Determine the (X, Y) coordinate at the center of the cell enclosing the given text.  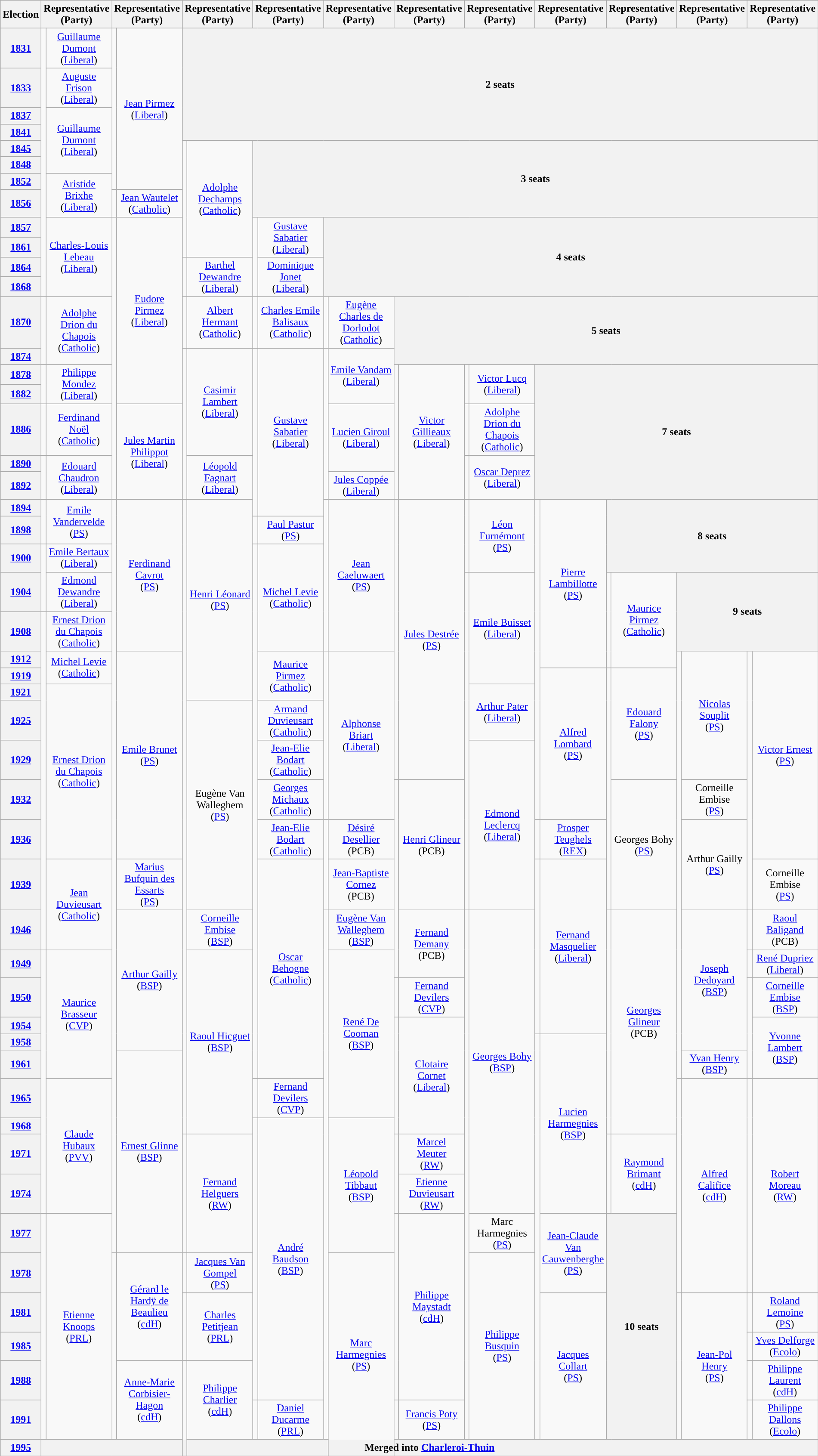
Roland Lemoine(PS) (785, 1312)
1995 (21, 1448)
Philippe Dallons(Ecolo) (785, 1420)
Auguste Frison(Liberal) (79, 88)
Ernest Glinne(BSP) (150, 1152)
1921 (21, 692)
Jean Wautelet(Catholic) (150, 203)
1977 (21, 1233)
Nicolas Souplit(PS) (714, 715)
Gérard le Hardÿ de Beaulieu(cdH) (150, 1307)
Arthur Gailly(PS) (714, 865)
Edmond Dewandre(Liberal) (79, 592)
1939 (21, 885)
Henri Léonard(PS) (220, 600)
1950 (21, 998)
Fernand Masquelier(Liberal) (573, 946)
Eugène Charles de Dorlodot(Catholic) (361, 322)
André Baudson(BSP) (291, 1259)
Jean-Baptiste Cornez(PCB) (361, 885)
1841 (21, 132)
1919 (21, 676)
Paul Pastur(PS) (291, 530)
1904 (21, 592)
Dominique Jonet(Liberal) (291, 277)
Charles Petitjean(PRL) (220, 1326)
1965 (21, 1098)
Victor Lucq(Liberal) (502, 384)
Oscar Deprez(Liberal) (502, 478)
Fernand Helguers(RW) (220, 1193)
1946 (21, 930)
1833 (21, 88)
1870 (21, 322)
Désiré Desellier(PCB) (361, 839)
1852 (21, 181)
Albert Hermant(Catholic) (220, 322)
1861 (21, 247)
Anne-Marie Corbisier-Hagon(cdH) (150, 1400)
Alfred Lombard(PS) (573, 743)
Prosper Teughels(REX) (573, 839)
Philippe Mondez(Liberal) (79, 384)
Clotaire Cornet(Liberal) (431, 1076)
Claude Hubaux(PVV) (79, 1146)
2 seats (500, 84)
1837 (21, 116)
1981 (21, 1312)
1985 (21, 1346)
1971 (21, 1154)
1898 (21, 530)
Lucien Harmegnies(BSP) (573, 1123)
1988 (21, 1380)
1882 (21, 394)
4 seats (571, 257)
Casimir Lambert(Liberal) (220, 401)
Jules Martin Philippot(Liberal) (150, 452)
1932 (21, 799)
Raymond Brimant(cdH) (644, 1174)
Emile Vandervelde(PS) (79, 522)
Victor Gillieaux(Liberal) (431, 432)
Oscar Behogne(Catholic) (291, 968)
Daniel Ducarme(PRL) (291, 1420)
Eugène Van Walleghem(BSP) (361, 930)
Arthur Pater(Liberal) (502, 712)
Jacques Collart(PS) (573, 1366)
Ferdinand Noël(Catholic) (79, 430)
1936 (21, 839)
Charles Emile Balisaux(Catholic) (291, 322)
Edouard Chaudron(Liberal) (79, 478)
Georges Bohy(PS) (644, 844)
1874 (21, 356)
1845 (21, 148)
Philippe Charlier(cdH) (220, 1400)
Emile Vandam(Liberal) (361, 376)
Georges Michaux(Catholic) (291, 799)
Edouard Falony(PS) (644, 723)
Pierre Lambillotte(PS) (573, 584)
Ferdinand Cavrot(PS) (150, 575)
Eugène Van Walleghem(PS) (220, 805)
Maurice Brasseur(CVP) (79, 1014)
1908 (21, 631)
Barthel Dewandre(Liberal) (220, 277)
1978 (21, 1273)
Léopold Tibbaut(BSP) (361, 1185)
Georges Bohy(BSP) (502, 1062)
1892 (21, 485)
Jules Coppée(Liberal) (361, 485)
Henri Glineur(PCB) (431, 844)
Lucien Giroul(Liberal) (361, 438)
1900 (21, 558)
Jacques Van Gompel(PS) (220, 1273)
Aristide Brixhe(Liberal) (79, 195)
René Dupriez(Liberal) (785, 964)
Alfred Califice(cdH) (714, 1185)
Alphonse Briart(Liberal) (361, 735)
Yvonne Lambert(BSP) (785, 1048)
Etienne Duvieusart(RW) (431, 1193)
Fernand Demany(PCB) (431, 944)
1868 (21, 287)
1949 (21, 964)
Emile Bertaux(Liberal) (79, 558)
1968 (21, 1126)
Election (21, 15)
9 seats (747, 612)
1856 (21, 203)
Francis Poty(PS) (431, 1420)
Armand Duvieusart(Catholic) (291, 720)
Etienne Knoops(PRL) (79, 1326)
Joseph Dedoyard(BSP) (714, 980)
Yves Delforge(Ecolo) (785, 1346)
1831 (21, 48)
1958 (21, 1042)
1894 (21, 508)
Léopold Fagnart(Liberal) (220, 478)
Philippe Busquin(PS) (502, 1346)
Léon Furnémont(PS) (502, 536)
Jean Pirmez(Liberal) (150, 109)
1848 (21, 165)
Philippe Laurent(cdH) (785, 1380)
Jean-Pol Henry(PS) (714, 1366)
1991 (21, 1420)
Marcel Meuter(RW) (431, 1154)
1857 (21, 227)
Arthur Gailly(BSP) (150, 980)
Raoul Baligand(PCB) (785, 930)
1864 (21, 267)
3 seats (535, 179)
7 seats (676, 432)
Jean-Claude Van Cauwenberghe(PS) (573, 1253)
Jean Caeluwaert(PS) (361, 575)
Raoul Hicguet(BSP) (220, 1042)
1929 (21, 760)
1961 (21, 1064)
Edmond Leclercq(Liberal) (502, 825)
Charles-Louis Lebeau(Liberal) (79, 257)
5 seats (606, 331)
10 seats (642, 1326)
1878 (21, 374)
1954 (21, 1026)
1912 (21, 659)
Adolphe Dechamps(Catholic) (220, 199)
1974 (21, 1193)
Jean Duvieusart(Catholic) (79, 905)
Yvan Henry(BSP) (714, 1064)
1925 (21, 720)
Marius Bufquin des Essarts(PS) (150, 885)
Merged into Charleroi-Thuin (429, 1448)
Emile Brunet(PS) (150, 755)
Emile Buisset(Liberal) (502, 628)
Philippe Maystadt(cdH) (431, 1307)
René De Cooman(BSP) (361, 1034)
Jules Destrée(PS) (431, 640)
8 seats (712, 536)
Eudore Pirmez(Liberal) (150, 311)
Victor Ernest(PS) (785, 755)
Georges Glineur(PCB) (644, 1022)
1886 (21, 430)
Robert Moreau(RW) (785, 1185)
1890 (21, 464)
